Return the (x, y) coordinate for the center point of the cell that contains the specified text.  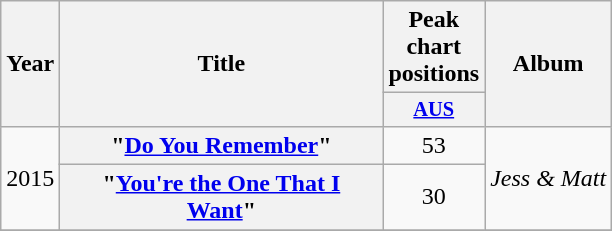
"You're the One That I Want" (222, 198)
"Do You Remember" (222, 145)
Year (30, 64)
53 (434, 145)
Jess & Matt (548, 178)
30 (434, 198)
2015 (30, 178)
AUS (434, 110)
Peak chart positions (434, 47)
Album (548, 64)
Title (222, 64)
